Determine the (x, y) coordinate at the center of the cell enclosing the given text.  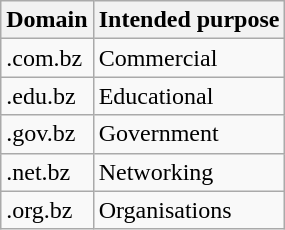
.com.bz (47, 58)
.org.bz (47, 210)
.gov.bz (47, 134)
Domain (47, 20)
Educational (189, 96)
Intended purpose (189, 20)
.net.bz (47, 172)
Networking (189, 172)
Government (189, 134)
.edu.bz (47, 96)
Commercial (189, 58)
Organisations (189, 210)
